From the cell containing the given text, extract its center point as (X, Y) coordinate. 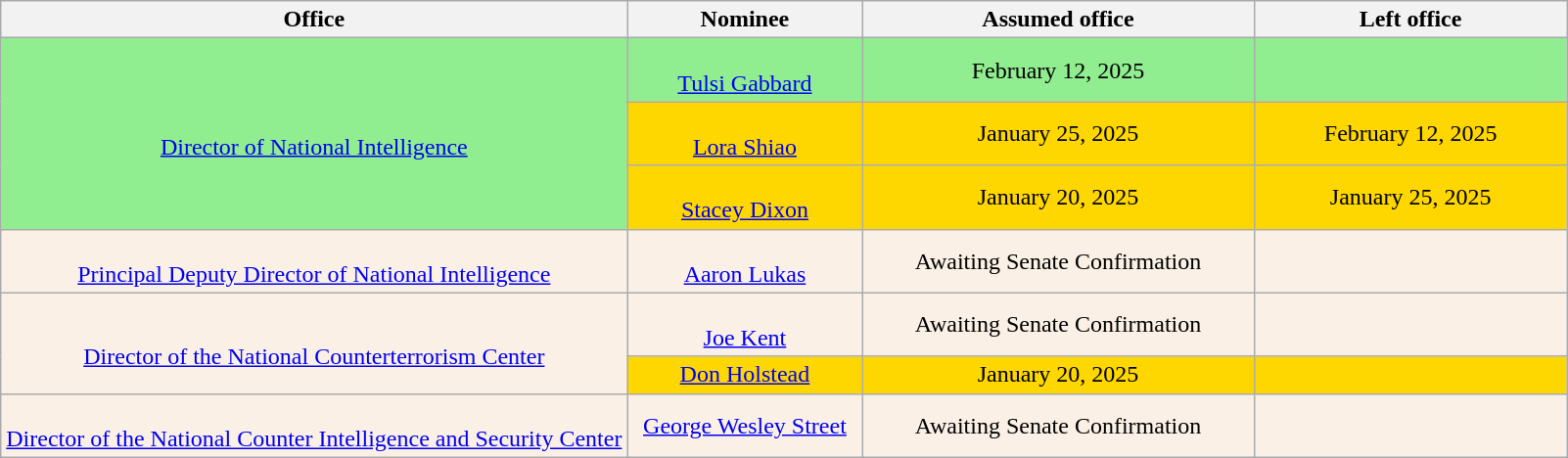
Director of the National Counterterrorism Center (314, 343)
Office (314, 20)
Director of National Intelligence (314, 133)
Nominee (745, 20)
Director of the National Counter Intelligence and Security Center (314, 425)
Lora Shiao (745, 133)
Principal Deputy Director of National Intelligence (314, 260)
Left office (1410, 20)
George Wesley Street (745, 425)
Joe Kent (745, 325)
Stacey Dixon (745, 198)
Assumed office (1058, 20)
Don Holstead (745, 375)
Tulsi Gabbard (745, 70)
Aaron Lukas (745, 260)
